Find where the given text appears and provide that cell's center as (X, Y) coordinate. 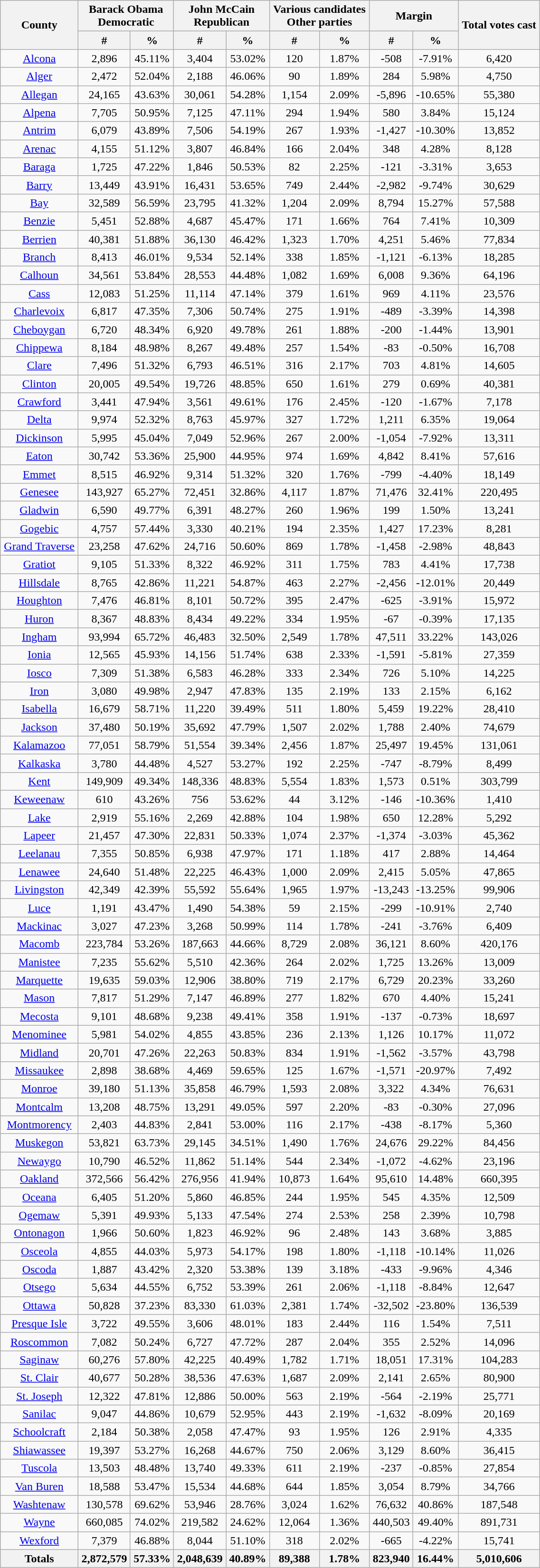
22,831 (200, 836)
8,367 (104, 619)
5,995 (104, 438)
-10.36% (435, 799)
8,765 (104, 583)
69.62% (152, 1504)
18,149 (499, 474)
3,080 (104, 691)
-241 (391, 926)
Montcalm (39, 1107)
47.94% (152, 402)
-4.22% (435, 1540)
39.34% (248, 745)
-299 (391, 908)
47.79% (248, 727)
St. Joseph (39, 1396)
20,169 (499, 1414)
53,946 (200, 1504)
-121 (391, 167)
3,404 (200, 58)
55.62% (152, 962)
395 (294, 601)
71,476 (391, 492)
133 (391, 691)
6,920 (200, 330)
1,593 (294, 1088)
4.40% (435, 998)
2,269 (200, 817)
9.36% (435, 275)
149,909 (104, 781)
-0.85% (435, 1468)
23,258 (104, 547)
4.41% (435, 565)
45.47% (248, 221)
8,184 (104, 348)
19,635 (104, 980)
Oakland (39, 1179)
264 (294, 962)
-1,427 (391, 131)
2.00% (345, 438)
13,852 (499, 131)
4.35% (435, 1197)
40.49% (248, 1360)
379 (294, 293)
3,330 (200, 529)
44.67% (248, 1450)
48.34% (152, 330)
17.31% (435, 1360)
Van Buren (39, 1486)
1,410 (499, 799)
46.42% (248, 239)
764 (391, 221)
13,449 (104, 185)
47.11% (248, 113)
13,208 (104, 1107)
55,592 (200, 890)
13,241 (499, 510)
3,722 (104, 1323)
7,511 (499, 1323)
6,938 (200, 854)
53.00% (248, 1125)
57.33% (152, 1559)
1.89% (345, 76)
6,405 (104, 1197)
Menominee (39, 1034)
John McCainRepublican (221, 16)
Grand Traverse (39, 547)
-1,072 (391, 1161)
47.35% (152, 312)
50.53% (248, 167)
6,727 (200, 1341)
49.54% (152, 384)
12,083 (104, 293)
Kent (39, 781)
14,605 (499, 366)
Crawford (39, 402)
53.36% (152, 456)
-7.91% (435, 58)
-747 (391, 763)
47.62% (152, 547)
18,588 (104, 1486)
55,380 (499, 94)
3.84% (435, 113)
358 (294, 1016)
4,117 (294, 492)
Chippewa (39, 348)
-13.25% (435, 890)
58.71% (152, 709)
Missaukee (39, 1070)
49.55% (152, 1323)
54.02% (152, 1034)
Antrim (39, 131)
726 (391, 673)
12.28% (435, 817)
49.77% (152, 510)
77,051 (104, 745)
44 (294, 799)
2,841 (200, 1125)
5,133 (200, 1215)
244 (294, 1197)
544 (294, 1161)
198 (294, 1251)
47.72% (248, 1341)
Totals (39, 1559)
2.35% (345, 529)
45.04% (152, 438)
20,005 (104, 384)
14,225 (499, 673)
-4.62% (435, 1161)
Huron (39, 619)
-3.03% (435, 836)
12,322 (104, 1396)
1,000 (294, 872)
99,906 (499, 890)
35,692 (200, 727)
126 (391, 1432)
Wexford (39, 1540)
11,862 (200, 1161)
4,335 (499, 1432)
Calhoun (39, 275)
8,794 (391, 203)
Lake (39, 817)
52.14% (248, 257)
32.41% (435, 492)
35,858 (200, 1088)
Midland (39, 1052)
53.02% (248, 58)
-120 (391, 402)
7,125 (200, 113)
43.42% (152, 1269)
-0.39% (435, 619)
22,263 (200, 1052)
48.68% (152, 1016)
55.64% (248, 890)
48.85% (248, 384)
670 (391, 998)
-3.57% (435, 1052)
Lenawee (39, 872)
50.72% (248, 601)
4,842 (391, 456)
9,974 (104, 420)
545 (391, 1197)
1.71% (345, 1360)
Barry (39, 185)
19,064 (499, 420)
277 (294, 998)
17,738 (499, 565)
19.22% (435, 709)
443 (294, 1414)
Gogebic (39, 529)
260 (294, 510)
-10.14% (435, 1251)
6,583 (200, 673)
29,145 (200, 1143)
Mason (39, 998)
1.70% (345, 239)
47,865 (499, 872)
46.06% (248, 76)
2,919 (104, 817)
90 (294, 76)
51.74% (248, 655)
59.03% (152, 980)
316 (294, 366)
51.88% (152, 239)
47.14% (248, 293)
-2.98% (435, 547)
823,940 (391, 1559)
318 (294, 1540)
-799 (391, 474)
46.85% (248, 1197)
4.34% (435, 1088)
311 (294, 565)
30,742 (104, 456)
93,994 (104, 637)
42.36% (248, 962)
50.19% (152, 727)
4,469 (200, 1070)
-8.09% (435, 1414)
1,323 (294, 239)
1,154 (294, 94)
355 (391, 1341)
93 (294, 1432)
47.23% (152, 926)
8,434 (200, 619)
4,155 (104, 149)
1,191 (104, 908)
719 (294, 980)
417 (391, 854)
46.43% (248, 872)
12,886 (200, 1396)
3,268 (200, 926)
46.84% (248, 149)
51.29% (152, 998)
46.89% (248, 998)
1.18% (345, 854)
Lapeer (39, 836)
Iron (39, 691)
-2,456 (391, 583)
15,741 (499, 1540)
28,410 (499, 709)
-3.31% (435, 167)
749 (294, 185)
7,492 (499, 1070)
12,565 (104, 655)
2,872,579 (104, 1559)
19.45% (435, 745)
25,900 (200, 456)
St. Clair (39, 1378)
3,027 (104, 926)
-5,896 (391, 94)
Schoolcraft (39, 1432)
44.03% (152, 1251)
5.05% (435, 872)
40.89% (248, 1559)
220,495 (499, 492)
16,679 (104, 709)
Gratiot (39, 565)
1.97% (345, 890)
-20.97% (435, 1070)
2,472 (104, 76)
5.10% (435, 673)
10,873 (294, 1179)
49.33% (248, 1468)
5,360 (499, 1125)
-0.50% (435, 348)
Roscommon (39, 1341)
2.20% (345, 1107)
1.88% (345, 330)
660,085 (104, 1522)
Kalamazoo (39, 745)
46.52% (152, 1161)
44.86% (152, 1414)
-3.76% (435, 926)
13,291 (200, 1107)
7,147 (200, 998)
1,788 (391, 727)
10,309 (499, 221)
83,330 (200, 1305)
143,026 (499, 637)
-6.13% (435, 257)
-508 (391, 58)
33.22% (435, 637)
54.38% (248, 908)
303,799 (499, 781)
22,225 (200, 872)
130,578 (104, 1504)
14,156 (200, 655)
4.11% (435, 293)
-1,571 (391, 1070)
236 (294, 1034)
12,647 (499, 1287)
72,451 (200, 492)
Ogemaw (39, 1215)
50.33% (248, 836)
24,640 (104, 872)
Total votes cast (499, 25)
57,588 (499, 203)
36,130 (200, 239)
29.22% (435, 1143)
-1.67% (435, 402)
1,074 (294, 836)
40.86% (435, 1504)
Ottawa (39, 1305)
-7.92% (435, 438)
Margin (414, 16)
43.26% (152, 799)
1,211 (391, 420)
5,973 (200, 1251)
4,757 (104, 529)
Ingham (39, 637)
2.88% (435, 854)
4,527 (200, 763)
53.39% (248, 1287)
-237 (391, 1468)
Livingston (39, 890)
Barack ObamaDemocratic (126, 16)
-4.40% (435, 474)
50.95% (152, 113)
40.21% (248, 529)
Emmet (39, 474)
-1,632 (391, 1414)
89,388 (294, 1559)
38.80% (248, 980)
43,798 (499, 1052)
-9.96% (435, 1269)
-8.84% (435, 1287)
24.62% (248, 1522)
2,403 (104, 1125)
13,740 (200, 1468)
48.27% (248, 510)
49.34% (152, 781)
48.75% (152, 1107)
-489 (391, 312)
34.51% (248, 1143)
Oceana (39, 1197)
-0.73% (435, 1016)
2,456 (294, 745)
3,653 (499, 167)
43.91% (152, 185)
36,121 (391, 944)
34,561 (104, 275)
76,631 (499, 1088)
13,009 (499, 962)
2.37% (345, 836)
53.65% (248, 185)
28,553 (200, 275)
3,441 (104, 402)
44.68% (248, 1486)
21,457 (104, 836)
1.36% (345, 1522)
Clare (39, 366)
1.75% (345, 565)
420,176 (499, 944)
46.81% (152, 601)
348 (391, 149)
-10.30% (435, 131)
563 (294, 1396)
-1,458 (391, 547)
20,449 (499, 583)
5,510 (200, 962)
2.91% (435, 1432)
-10.65% (435, 94)
-13,243 (391, 890)
32.50% (248, 637)
8.79% (435, 1486)
3.18% (345, 1269)
8.41% (435, 456)
1.64% (345, 1179)
3,322 (391, 1088)
580 (391, 113)
327 (294, 420)
Clinton (39, 384)
1,846 (200, 167)
1,427 (391, 529)
Saginaw (39, 1360)
95,610 (391, 1179)
51.10% (248, 1540)
756 (200, 799)
28.76% (248, 1504)
610 (104, 799)
47.26% (152, 1052)
611 (294, 1468)
8,499 (499, 763)
50.00% (248, 1396)
82 (294, 167)
19,397 (104, 1450)
50.24% (152, 1341)
223,784 (104, 944)
1.72% (345, 420)
51.13% (152, 1088)
-8.79% (435, 763)
38,536 (200, 1378)
51.48% (152, 872)
13,901 (499, 330)
47.47% (248, 1432)
58.79% (152, 745)
Jackson (39, 727)
-564 (391, 1396)
23,196 (499, 1161)
2,184 (104, 1432)
Delta (39, 420)
50.28% (152, 1378)
219,582 (200, 1522)
38.68% (152, 1070)
2.47% (345, 601)
30,061 (200, 94)
14,096 (499, 1341)
4,251 (391, 239)
54.28% (248, 94)
74,679 (499, 727)
104,283 (499, 1360)
15.27% (435, 203)
783 (391, 565)
49.93% (152, 1215)
43.63% (152, 94)
3,780 (104, 763)
-67 (391, 619)
Macomb (39, 944)
4,346 (499, 1269)
1,823 (200, 1233)
51.25% (152, 293)
-1,121 (391, 257)
-0.30% (435, 1107)
49.22% (248, 619)
10,790 (104, 1161)
43.89% (152, 131)
16.44% (435, 1559)
136,539 (499, 1305)
49.61% (248, 402)
511 (294, 709)
61.03% (248, 1305)
114 (294, 926)
-137 (391, 1016)
6,420 (499, 58)
Alpena (39, 113)
65.72% (152, 637)
440,503 (391, 1522)
-3.39% (435, 312)
53.26% (152, 944)
52.88% (152, 221)
50.74% (248, 312)
3,561 (200, 402)
1,887 (104, 1269)
1.83% (345, 781)
Berrien (39, 239)
11,220 (200, 709)
42.86% (152, 583)
-1,562 (391, 1052)
18,285 (499, 257)
54.17% (248, 1251)
9,534 (200, 257)
7.41% (435, 221)
2.13% (345, 1034)
52.32% (152, 420)
176 (294, 402)
41.94% (248, 1179)
45.93% (152, 655)
57,616 (499, 456)
7,705 (104, 113)
334 (294, 619)
125 (294, 1070)
25,497 (391, 745)
50.38% (152, 1432)
9,105 (104, 565)
5,391 (104, 1215)
11,072 (499, 1034)
37.23% (152, 1305)
48.01% (248, 1323)
27,359 (499, 655)
51,554 (200, 745)
703 (391, 366)
15,124 (499, 113)
53.84% (152, 275)
1.50% (435, 510)
Shiawassee (39, 1450)
52.04% (152, 76)
-433 (391, 1269)
1.66% (345, 221)
Branch (39, 257)
32.86% (248, 492)
3,606 (200, 1323)
1.98% (345, 817)
27,854 (499, 1468)
Isabella (39, 709)
51.33% (152, 565)
15,241 (499, 998)
2,141 (391, 1378)
Gladwin (39, 510)
Ionia (39, 655)
Mackinac (39, 926)
104 (294, 817)
Allegan (39, 94)
47.97% (248, 854)
46.01% (152, 257)
Cheboygan (39, 330)
4,750 (499, 76)
46.79% (248, 1088)
8,101 (200, 601)
2,898 (104, 1070)
834 (294, 1052)
5,459 (391, 709)
45.97% (248, 420)
Alger (39, 76)
Alcona (39, 58)
463 (294, 583)
969 (391, 293)
6,409 (499, 926)
1,507 (294, 727)
7,379 (104, 1540)
1.67% (345, 1070)
15,972 (499, 601)
2,947 (200, 691)
18,051 (391, 1360)
-1.44% (435, 330)
7,082 (104, 1341)
45,362 (499, 836)
Cass (39, 293)
5,451 (104, 221)
9,047 (104, 1414)
8,322 (200, 565)
17,135 (499, 619)
41.32% (248, 203)
14,464 (499, 854)
57.44% (152, 529)
9,101 (104, 1016)
Monroe (39, 1088)
1,082 (294, 275)
Wayne (39, 1522)
49.98% (152, 691)
Genesee (39, 492)
15,534 (200, 1486)
23,576 (499, 293)
-1,054 (391, 438)
2.48% (345, 1233)
2.39% (435, 1215)
64,196 (499, 275)
53.62% (248, 799)
42,225 (200, 1360)
51.14% (248, 1161)
320 (294, 474)
10,679 (200, 1414)
46.51% (248, 366)
6,590 (104, 510)
275 (294, 312)
Various candidatesOther parties (319, 16)
6,720 (104, 330)
63.73% (152, 1143)
192 (294, 763)
46,483 (200, 637)
287 (294, 1341)
56.42% (152, 1179)
0.69% (435, 384)
2.45% (345, 402)
1,965 (294, 890)
19,726 (200, 384)
199 (391, 510)
7,506 (200, 131)
12,509 (499, 1197)
-1,591 (391, 655)
3,129 (391, 1450)
7,235 (104, 962)
42.39% (152, 890)
7,476 (104, 601)
276,956 (200, 1179)
27,096 (499, 1107)
1.82% (345, 998)
43.47% (152, 908)
6,008 (391, 275)
59 (294, 908)
10,798 (499, 1215)
4.28% (435, 149)
17.23% (435, 529)
48,843 (499, 547)
14.48% (435, 1179)
120 (294, 58)
-3.91% (435, 601)
49.41% (248, 1016)
20.23% (435, 980)
Baraga (39, 167)
294 (294, 113)
20,701 (104, 1052)
4.81% (435, 366)
-9.74% (435, 185)
44.83% (152, 1125)
3.12% (345, 799)
2.53% (345, 1215)
187,663 (200, 944)
1,126 (391, 1034)
33,260 (499, 980)
49.05% (248, 1107)
2.27% (345, 583)
660,395 (499, 1179)
Newaygo (39, 1161)
23,795 (200, 203)
2,058 (200, 1432)
80,900 (499, 1378)
3,054 (391, 1486)
42,349 (104, 890)
5,634 (104, 1287)
49.78% (248, 330)
Otsego (39, 1287)
638 (294, 655)
13.26% (435, 962)
166 (294, 149)
Presque Isle (39, 1323)
6,752 (200, 1287)
338 (294, 257)
597 (294, 1107)
47.30% (152, 836)
53.38% (248, 1269)
50,828 (104, 1305)
74.02% (152, 1522)
5.46% (435, 239)
1,573 (391, 781)
8,515 (104, 474)
65.27% (152, 492)
891,731 (499, 1522)
-146 (391, 799)
Eaton (39, 456)
-438 (391, 1125)
40,677 (104, 1378)
Osceola (39, 1251)
37,480 (104, 727)
7,178 (499, 402)
2.52% (435, 1341)
Muskegon (39, 1143)
Tuscola (39, 1468)
County (39, 25)
-12.01% (435, 583)
54.87% (248, 583)
7,309 (104, 673)
139 (294, 1269)
-1,374 (391, 836)
2,740 (499, 908)
5,554 (294, 781)
Iosco (39, 673)
6,162 (499, 691)
-23.80% (435, 1305)
644 (294, 1486)
148,336 (200, 781)
-665 (391, 1540)
10.17% (435, 1034)
50.85% (152, 854)
50.99% (248, 926)
Washtenaw (39, 1504)
6,729 (391, 980)
-2,982 (391, 185)
Houghton (39, 601)
Oscoda (39, 1269)
6,793 (200, 366)
24,676 (391, 1143)
53,821 (104, 1143)
Arenac (39, 149)
11,026 (499, 1251)
1.93% (345, 131)
24,716 (200, 547)
9,238 (200, 1016)
49.40% (435, 1522)
1.74% (345, 1305)
2.40% (435, 727)
24,165 (104, 94)
7,817 (104, 998)
1,966 (104, 1233)
Ontonagon (39, 1233)
750 (294, 1450)
12,906 (200, 980)
Manistee (39, 962)
6.35% (435, 420)
43.85% (248, 1034)
2,415 (391, 872)
48.98% (152, 348)
39.49% (248, 709)
46.88% (152, 1540)
-200 (391, 330)
44.66% (248, 944)
Charlevoix (39, 312)
Keweenaw (39, 799)
8,413 (104, 257)
1,687 (294, 1378)
32,589 (104, 203)
8,763 (200, 420)
333 (294, 673)
143,927 (104, 492)
9,314 (200, 474)
2.65% (435, 1378)
1,204 (294, 203)
59.65% (248, 1070)
Leelanau (39, 854)
7,049 (200, 438)
279 (391, 384)
8,128 (499, 149)
16,431 (200, 185)
8,729 (294, 944)
46.28% (248, 673)
36,415 (499, 1450)
44.55% (152, 1287)
53.47% (152, 1486)
16,708 (499, 348)
4,687 (200, 221)
50.83% (248, 1052)
6,079 (104, 131)
Montmorency (39, 1125)
8,267 (200, 348)
Luce (39, 908)
6,817 (104, 312)
183 (294, 1323)
7,355 (104, 854)
Dickinson (39, 438)
49.48% (248, 348)
45.11% (152, 58)
-625 (391, 601)
5.98% (435, 76)
Kalkaska (39, 763)
47.81% (152, 1396)
3,807 (200, 149)
Hillsdale (39, 583)
84,456 (499, 1143)
11,221 (200, 583)
-8.17% (435, 1125)
52.95% (248, 1414)
47.63% (248, 1378)
16,268 (200, 1450)
131,061 (499, 745)
Mecosta (39, 1016)
12,064 (294, 1522)
Sanilac (39, 1414)
1.62% (345, 1504)
13,311 (499, 438)
1.94% (345, 113)
194 (294, 529)
8,044 (200, 1540)
47,511 (391, 637)
55.16% (152, 817)
47.54% (248, 1215)
Marquette (39, 980)
Bay (39, 203)
1.96% (345, 510)
258 (391, 1215)
-10.91% (435, 908)
7,306 (200, 312)
5,292 (499, 817)
2,896 (104, 58)
-5.81% (435, 655)
44.95% (248, 456)
5,981 (104, 1034)
76,632 (391, 1504)
51.38% (152, 673)
51.12% (152, 149)
57.80% (152, 1360)
8,281 (499, 529)
6,391 (200, 510)
14,398 (499, 312)
2,549 (294, 637)
0.51% (435, 781)
5,860 (200, 1197)
3,024 (294, 1504)
3.68% (435, 1233)
1,782 (294, 1360)
-32,502 (391, 1305)
187,548 (499, 1504)
284 (391, 76)
42.88% (248, 817)
Benzie (39, 221)
48.48% (152, 1468)
274 (294, 1215)
3,885 (499, 1233)
2,381 (294, 1305)
143 (391, 1233)
13,503 (104, 1468)
2,320 (200, 1269)
-2.19% (435, 1396)
7,496 (104, 366)
39,180 (104, 1088)
60,276 (104, 1360)
25,771 (499, 1396)
54.19% (248, 131)
77,834 (499, 239)
18,697 (499, 1016)
34,766 (499, 1486)
5,010,606 (499, 1559)
56.59% (152, 203)
372,566 (104, 1179)
974 (294, 456)
47.22% (152, 167)
2.33% (345, 655)
96 (294, 1233)
51.20% (152, 1197)
869 (294, 547)
257 (294, 348)
47.83% (248, 691)
2,048,639 (200, 1559)
52.96% (248, 438)
135 (294, 691)
30,629 (499, 185)
11,114 (200, 293)
2,188 (200, 76)
